From the cell containing the given text, extract its center point as (x, y) coordinate. 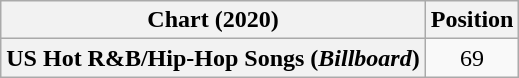
Chart (2020) (213, 20)
69 (472, 58)
US Hot R&B/Hip-Hop Songs (Billboard) (213, 58)
Position (472, 20)
